Return [x, y] of the center of cell containing provided text 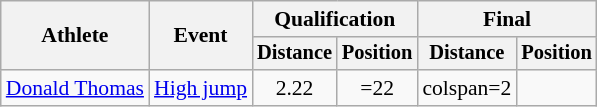
Donald Thomas [75, 88]
=22 [377, 88]
2.22 [294, 88]
Event [200, 36]
colspan=2 [466, 88]
Athlete [75, 36]
High jump [200, 88]
Qualification [334, 19]
Final [506, 19]
